Extract the [x, y] coordinate from the center of the cell holding the provided text.  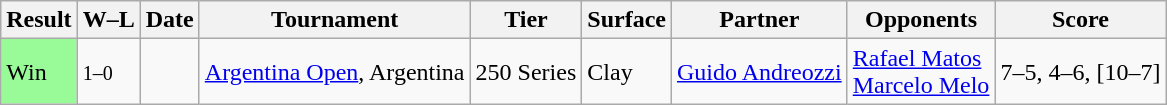
Guido Andreozzi [760, 72]
Result [39, 20]
W–L [108, 20]
Date [170, 20]
1–0 [108, 72]
Partner [760, 20]
Win [39, 72]
Rafael Matos Marcelo Melo [921, 72]
Score [1080, 20]
Opponents [921, 20]
7–5, 4–6, [10–7] [1080, 72]
Surface [627, 20]
Argentina Open, Argentina [334, 72]
Tournament [334, 20]
Clay [627, 72]
250 Series [526, 72]
Tier [526, 20]
